Return the [x, y] coordinate for the center point of the cell that contains the specified text.  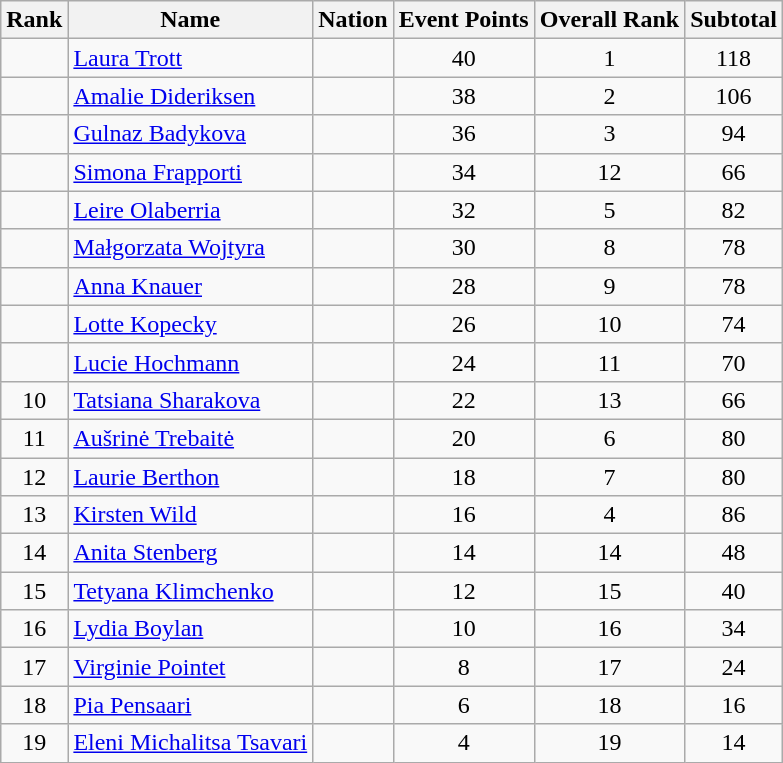
28 [464, 286]
Rank [34, 20]
2 [609, 96]
Laurie Berthon [190, 477]
20 [464, 438]
Tatsiana Sharakova [190, 400]
1 [609, 58]
Kirsten Wild [190, 515]
106 [734, 96]
38 [464, 96]
30 [464, 248]
82 [734, 210]
Lydia Boylan [190, 629]
Virginie Pointet [190, 667]
36 [464, 134]
26 [464, 324]
Anita Stenberg [190, 553]
70 [734, 362]
94 [734, 134]
Overall Rank [609, 20]
32 [464, 210]
Małgorzata Wojtyra [190, 248]
118 [734, 58]
9 [609, 286]
Tetyana Klimchenko [190, 591]
48 [734, 553]
Eleni Michalitsa Tsavari [190, 743]
Laura Trott [190, 58]
Lotte Kopecky [190, 324]
3 [609, 134]
Anna Knauer [190, 286]
Amalie Dideriksen [190, 96]
22 [464, 400]
Pia Pensaari [190, 705]
Gulnaz Badykova [190, 134]
Name [190, 20]
5 [609, 210]
74 [734, 324]
7 [609, 477]
Subtotal [734, 20]
Aušrinė Trebaitė [190, 438]
Nation [353, 20]
Event Points [464, 20]
86 [734, 515]
Lucie Hochmann [190, 362]
Simona Frapporti [190, 172]
Leire Olaberria [190, 210]
